Search for the cell housing the specified text and yield its [x, y] center coordinate. 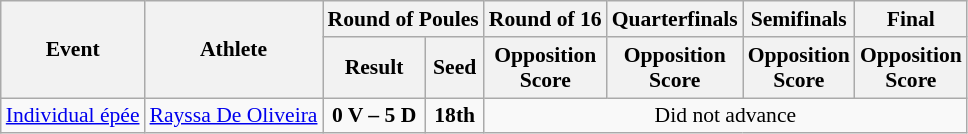
Round of Poules [404, 19]
Did not advance [726, 116]
Seed [455, 68]
Individual épée [73, 116]
Semifinals [799, 19]
18th [455, 116]
Event [73, 50]
Rayssa De Oliveira [234, 116]
Result [374, 68]
Athlete [234, 50]
Final [911, 19]
Quarterfinals [675, 19]
0 V – 5 D [374, 116]
Round of 16 [546, 19]
